Scan for the cell matching the given text and deliver its (x, y) coordinate at center. 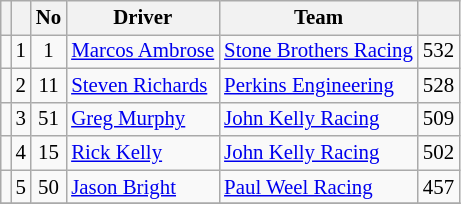
4 (21, 153)
Team (318, 18)
509 (438, 119)
3 (21, 119)
457 (438, 187)
15 (48, 153)
Driver (142, 18)
2 (21, 85)
532 (438, 51)
No (48, 18)
5 (21, 187)
Steven Richards (142, 85)
Stone Brothers Racing (318, 51)
Paul Weel Racing (318, 187)
50 (48, 187)
Greg Murphy (142, 119)
Marcos Ambrose (142, 51)
51 (48, 119)
Perkins Engineering (318, 85)
502 (438, 153)
Rick Kelly (142, 153)
Jason Bright (142, 187)
528 (438, 85)
11 (48, 85)
